Search for the cell housing the specified text and yield its (X, Y) center coordinate. 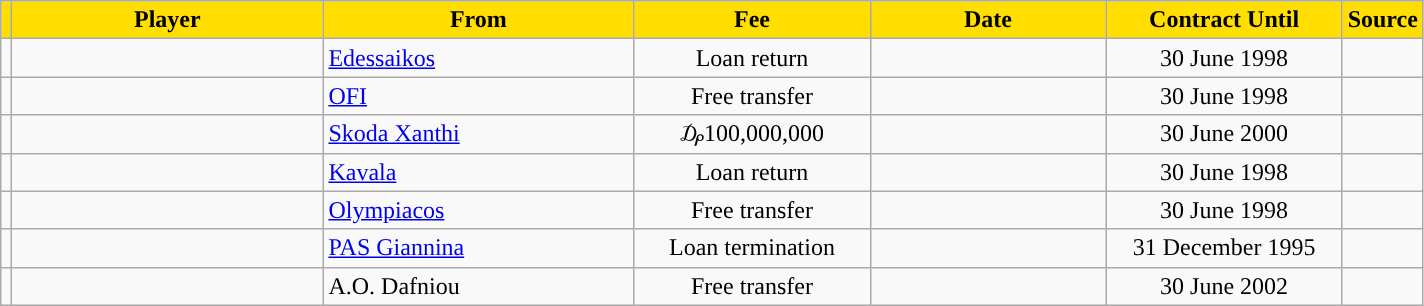
Skoda Xanthi (478, 134)
Source (1382, 20)
PAS Giannina (478, 248)
31 December 1995 (1224, 248)
Olympiacos (478, 210)
Edessaikos (478, 58)
Fee (752, 20)
Date (988, 20)
From (478, 20)
30 June 2002 (1224, 286)
Kavala (478, 172)
₯100,000,000 (752, 134)
OFI (478, 96)
30 June 2000 (1224, 134)
A.O. Dafniou (478, 286)
Player (168, 20)
Loan termination (752, 248)
Contract Until (1224, 20)
